Search for the cell housing the specified text and yield its (x, y) center coordinate. 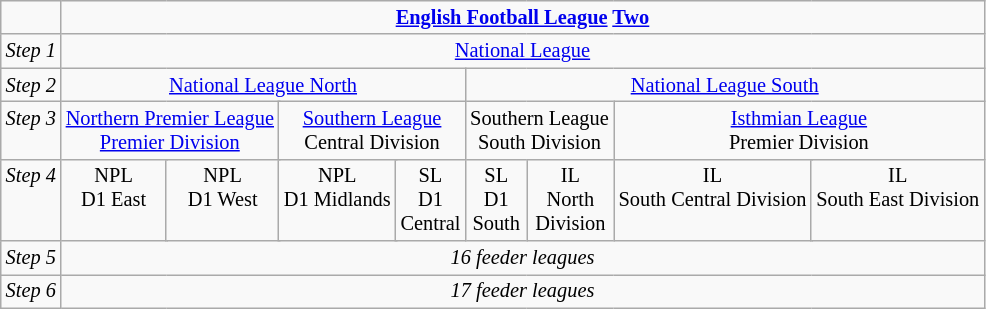
Isthmian LeaguePremier Division (800, 130)
SLD1South (496, 200)
16 feeder leagues (522, 258)
IL South East Division (898, 200)
Step 3 (31, 130)
Step 2 (31, 85)
Step 5 (31, 258)
National League North (263, 85)
17 feeder leagues (522, 291)
Southern LeagueSouth Division (539, 130)
Southern LeagueCentral Division (372, 130)
ILSouth Central Division (713, 200)
ILNorth Division (570, 200)
Step 1 (31, 51)
Northern Premier LeaguePremier Division (170, 130)
English Football League Two (522, 17)
NPLD1 Midlands (338, 200)
NPLD1 East (114, 200)
National League (522, 51)
Step 6 (31, 291)
National League South (724, 85)
SLD1Central (431, 200)
NPLD1 West (222, 200)
Step 4 (31, 200)
